From the cell containing the given text, extract its center point as [X, Y] coordinate. 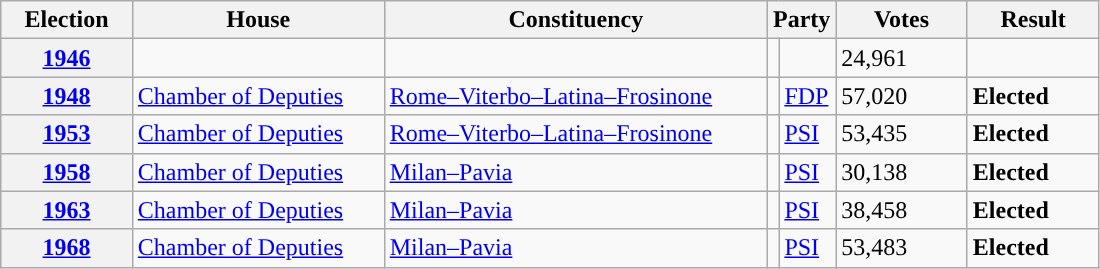
57,020 [902, 96]
1953 [67, 134]
1968 [67, 248]
53,435 [902, 134]
53,483 [902, 248]
1963 [67, 210]
1958 [67, 172]
House [258, 20]
1948 [67, 96]
38,458 [902, 210]
Result [1033, 20]
1946 [67, 58]
FDP [808, 96]
30,138 [902, 172]
24,961 [902, 58]
Party [801, 20]
Election [67, 20]
Constituency [576, 20]
Votes [902, 20]
